Scan for the cell matching the given text and deliver its [x, y] coordinate at center. 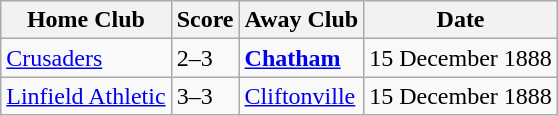
Cliftonville [302, 96]
Linfield Athletic [86, 96]
Score [205, 20]
Date [461, 20]
2–3 [205, 58]
Chatham [302, 58]
Away Club [302, 20]
Crusaders [86, 58]
3–3 [205, 96]
Home Club [86, 20]
